Output the [x, y] coordinate of the center of the cell containing the given text.  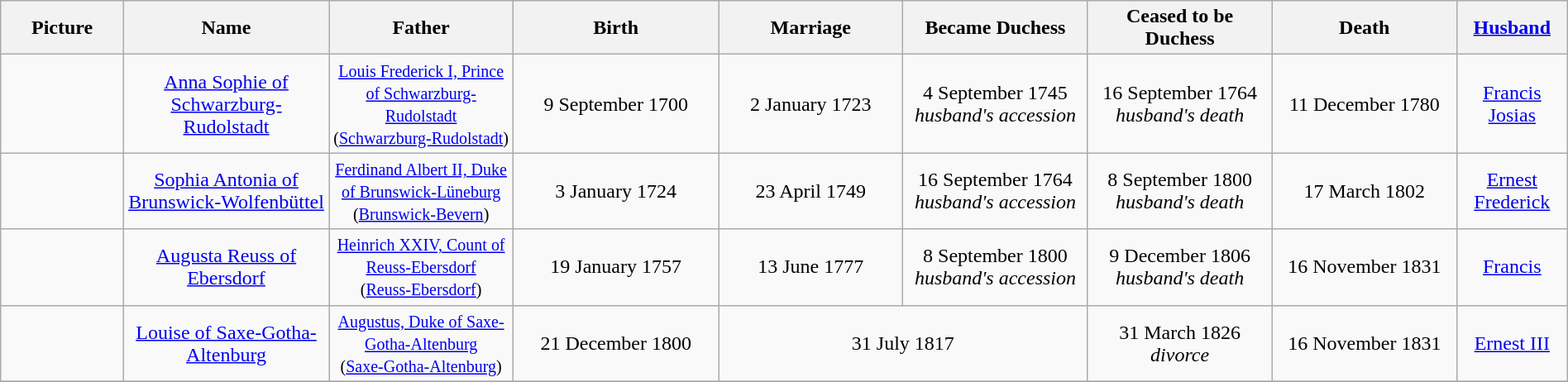
Husband [1512, 28]
11 December 1780 [1365, 104]
Ferdinand Albert II, Duke of Brunswick-Lüneburg(Brunswick-Bevern) [422, 191]
Sophia Antonia of Brunswick-Wolfenbüttel [227, 191]
Ceased to be Duchess [1179, 28]
2 January 1723 [810, 104]
31 March 1826divorce [1179, 343]
4 September 1745husband's accession [996, 104]
Death [1365, 28]
Francis Josias [1512, 104]
9 September 1700 [616, 104]
Augusta Reuss of Ebersdorf [227, 267]
Picture [63, 28]
Became Duchess [996, 28]
Ernest III [1512, 343]
Birth [616, 28]
Marriage [810, 28]
8 September 1800husband's accession [996, 267]
8 September 1800husband's death [1179, 191]
Louise of Saxe-Gotha-Altenburg [227, 343]
Ernest Frederick [1512, 191]
16 September 1764husband's accession [996, 191]
21 December 1800 [616, 343]
17 March 1802 [1365, 191]
Anna Sophie of Schwarzburg-Rudolstadt [227, 104]
Heinrich XXIV, Count of Reuss-Ebersdorf(Reuss-Ebersdorf) [422, 267]
Francis [1512, 267]
3 January 1724 [616, 191]
Augustus, Duke of Saxe-Gotha-Altenburg(Saxe-Gotha-Altenburg) [422, 343]
Louis Frederick I, Prince of Schwarzburg-Rudolstadt(Schwarzburg-Rudolstadt) [422, 104]
19 January 1757 [616, 267]
13 June 1777 [810, 267]
9 December 1806husband's death [1179, 267]
Name [227, 28]
23 April 1749 [810, 191]
Father [422, 28]
31 July 1817 [903, 343]
16 September 1764husband's death [1179, 104]
